Provide the [x, y] coordinate of the cell's center where the given text is located.  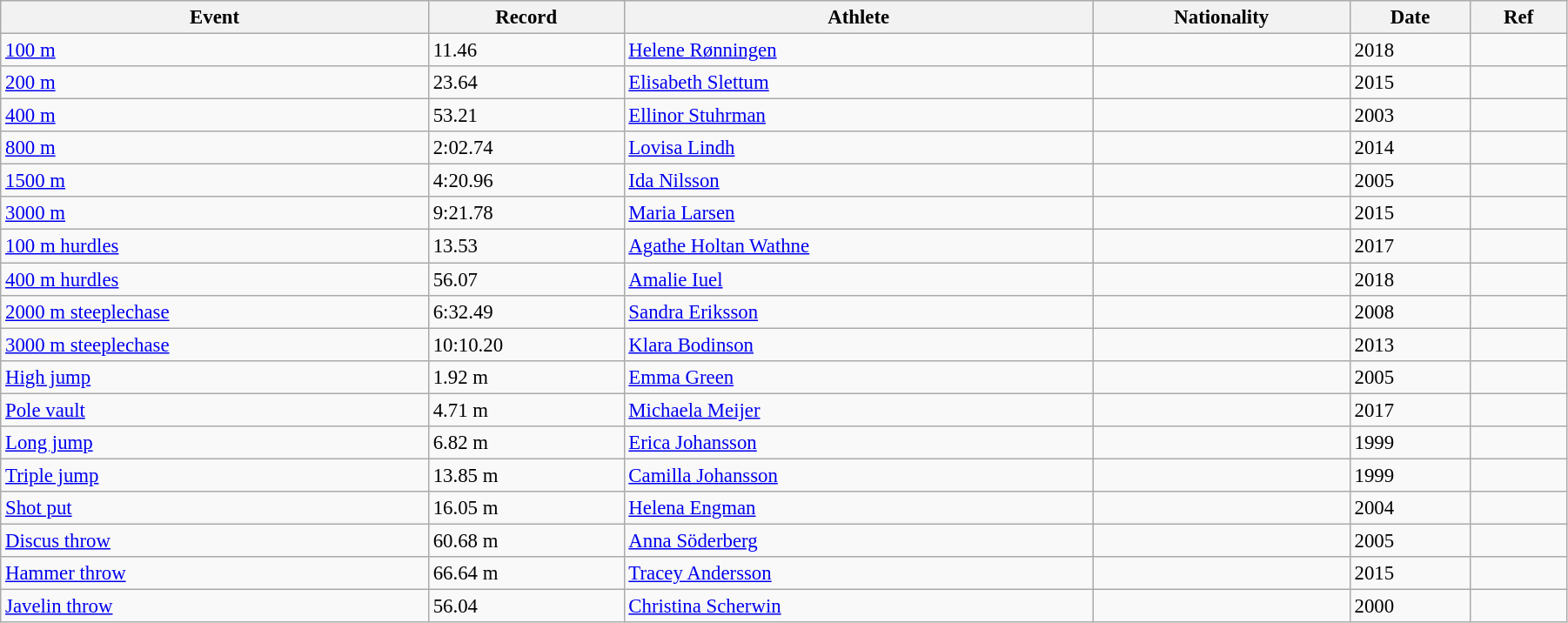
2000 [1410, 606]
10:10.20 [526, 345]
2013 [1410, 345]
Nationality [1222, 17]
2000 m steeplechase [215, 311]
1500 m [215, 181]
100 m hurdles [215, 246]
2003 [1410, 116]
Long jump [215, 443]
53.21 [526, 116]
Helena Engman [858, 508]
100 m [215, 50]
Agathe Holtan Wathne [858, 246]
Elisabeth Slettum [858, 83]
Emma Green [858, 377]
2008 [1410, 311]
Record [526, 17]
Pole vault [215, 410]
Erica Johansson [858, 443]
2:02.74 [526, 148]
3000 m steeplechase [215, 345]
Date [1410, 17]
Anna Söderberg [858, 540]
Athlete [858, 17]
Helene Rønningen [858, 50]
16.05 m [526, 508]
Maria Larsen [858, 213]
400 m hurdles [215, 279]
400 m [215, 116]
13.85 m [526, 475]
200 m [215, 83]
2014 [1410, 148]
Ref [1519, 17]
56.07 [526, 279]
Klara Bodinson [858, 345]
High jump [215, 377]
23.64 [526, 83]
Michaela Meijer [858, 410]
6.82 m [526, 443]
56.04 [526, 606]
Tracey Andersson [858, 573]
Ida Nilsson [858, 181]
Lovisa Lindh [858, 148]
Camilla Johansson [858, 475]
1.92 m [526, 377]
Sandra Eriksson [858, 311]
Event [215, 17]
4.71 m [526, 410]
13.53 [526, 246]
2004 [1410, 508]
Ellinor Stuhrman [858, 116]
Javelin throw [215, 606]
Christina Scherwin [858, 606]
60.68 m [526, 540]
Discus throw [215, 540]
6:32.49 [526, 311]
Hammer throw [215, 573]
Shot put [215, 508]
9:21.78 [526, 213]
66.64 m [526, 573]
3000 m [215, 213]
800 m [215, 148]
Triple jump [215, 475]
Amalie Iuel [858, 279]
11.46 [526, 50]
4:20.96 [526, 181]
